Pinpoint the cell where the given text exists, returning its (x, y) midpoint coordinate. 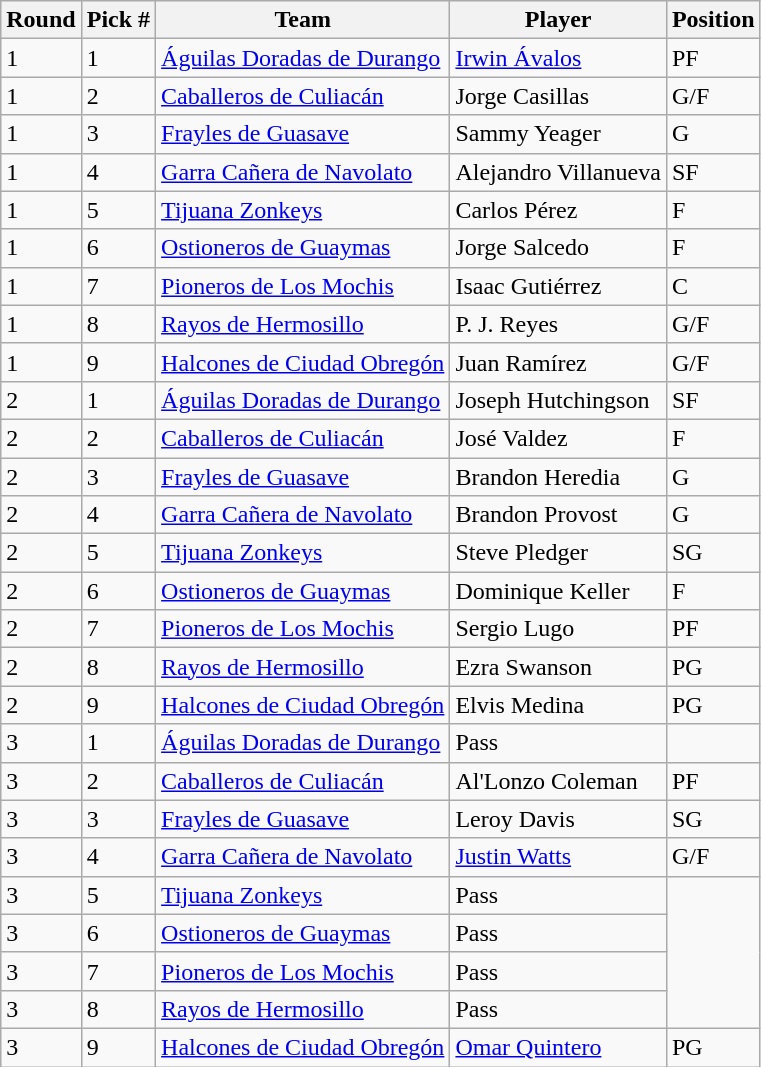
Pick # (118, 20)
José Valdez (558, 438)
Brandon Provost (558, 515)
Sammy Yeager (558, 134)
Position (713, 20)
Irwin Ávalos (558, 58)
Juan Ramírez (558, 362)
Jorge Salcedo (558, 248)
Justin Watts (558, 857)
Alejandro Villanueva (558, 172)
Omar Quintero (558, 1047)
Team (303, 20)
Brandon Heredia (558, 477)
Elvis Medina (558, 705)
C (713, 286)
Steve Pledger (558, 553)
Jorge Casillas (558, 96)
Isaac Gutiérrez (558, 286)
Ezra Swanson (558, 667)
Sergio Lugo (558, 629)
Round (41, 20)
Al'Lonzo Coleman (558, 781)
Joseph Hutchingson (558, 400)
P. J. Reyes (558, 324)
Carlos Pérez (558, 210)
Player (558, 20)
Dominique Keller (558, 591)
Leroy Davis (558, 819)
